Return [X, Y] of the center of cell containing provided text 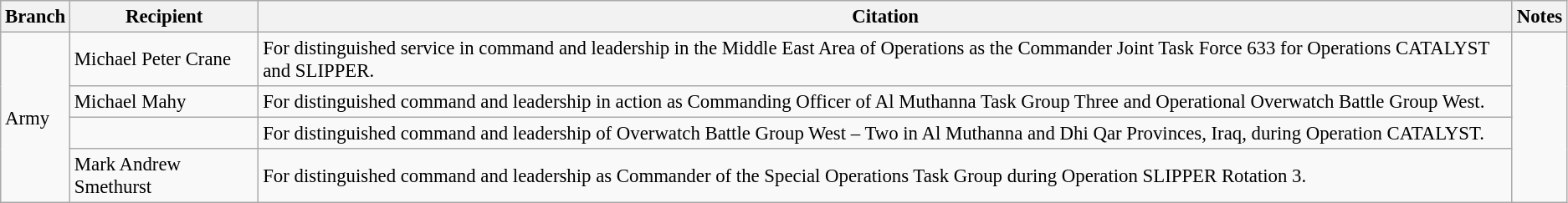
Army [35, 118]
Michael Mahy [164, 102]
Michael Peter Crane [164, 60]
Branch [35, 17]
Citation [885, 17]
For distinguished command and leadership as Commander of the Special Operations Task Group during Operation SLIPPER Rotation 3. [885, 175]
Mark Andrew Smethurst [164, 175]
For distinguished command and leadership of Overwatch Battle Group West – Two in Al Muthanna and Dhi Qar Provinces, Iraq, during Operation CATALYST. [885, 134]
Notes [1540, 17]
Recipient [164, 17]
For distinguished command and leadership in action as Commanding Officer of Al Muthanna Task Group Three and Operational Overwatch Battle Group West. [885, 102]
